From the cell containing the given text, extract its center point as [X, Y] coordinate. 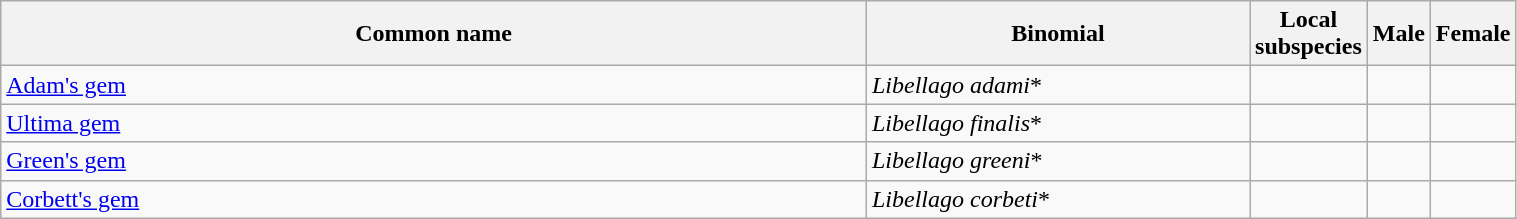
Binomial [1058, 34]
Male [1398, 34]
Libellago finalis* [1058, 123]
Female [1473, 34]
Adam's gem [434, 85]
Libellago corbeti* [1058, 199]
Libellago adami* [1058, 85]
Local subspecies [1309, 34]
Common name [434, 34]
Green's gem [434, 161]
Libellago greeni* [1058, 161]
Corbett's gem [434, 199]
Ultima gem [434, 123]
